From the cell containing the given text, extract its center point as (X, Y) coordinate. 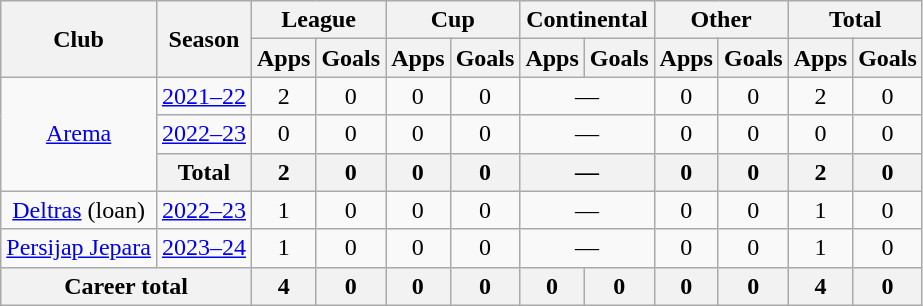
Cup (453, 20)
Deltras (loan) (79, 210)
League (318, 20)
Career total (126, 286)
Persijap Jepara (79, 248)
2023–24 (204, 248)
2021–22 (204, 96)
Club (79, 39)
Arema (79, 134)
Season (204, 39)
Continental (587, 20)
Other (721, 20)
